Find where the given text appears and provide that cell's center as [x, y] coordinate. 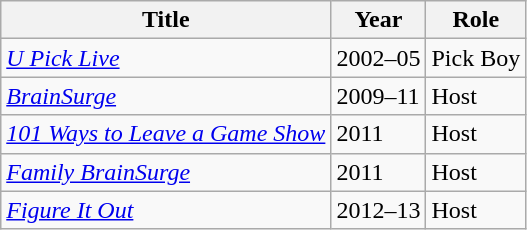
Title [166, 20]
2009–11 [378, 96]
Role [476, 20]
Figure It Out [166, 210]
Family BrainSurge [166, 172]
U Pick Live [166, 58]
Year [378, 20]
101 Ways to Leave a Game Show [166, 134]
2002–05 [378, 58]
BrainSurge [166, 96]
2012–13 [378, 210]
Pick Boy [476, 58]
